Identify which cell holds the provided text, then report its (x, y) central coordinate. 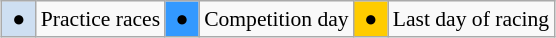
Last day of racing (472, 19)
Competition day (276, 19)
Practice races (100, 19)
